Provide the [x, y] coordinate of the cell's center where the given text is located.  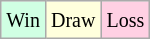
Draw [72, 20]
Loss [126, 20]
Win [24, 20]
